Scan for the cell matching the given text and deliver its (x, y) coordinate at center. 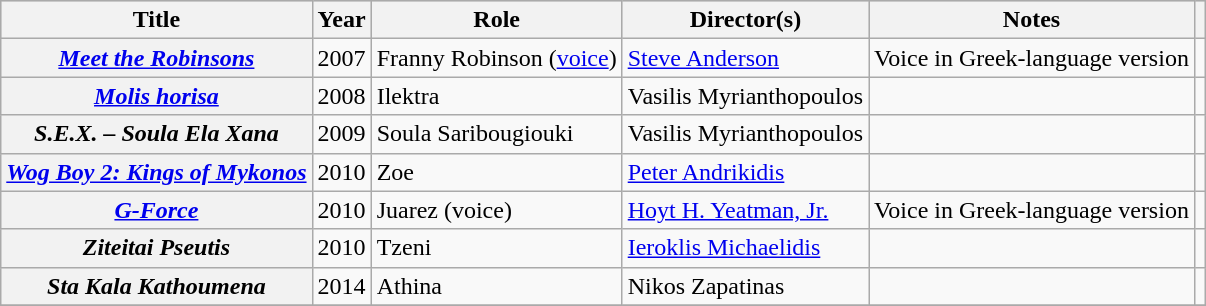
Athina (496, 286)
Soula Saribougiouki (496, 134)
Ieroklis Michaelidis (745, 248)
Title (156, 20)
G-Force (156, 210)
S.E.X. – Soula Ela Xana (156, 134)
Meet the Robinsons (156, 58)
Wog Boy 2: Kings of Mykonos (156, 172)
Ziteitai Pseutis (156, 248)
Year (342, 20)
Franny Robinson (voice) (496, 58)
Notes (1032, 20)
Steve Anderson (745, 58)
Nikos Zapatinas (745, 286)
Molis horisa (156, 96)
Hoyt H. Yeatman, Jr. (745, 210)
Juarez (voice) (496, 210)
Zoe (496, 172)
2007 (342, 58)
Director(s) (745, 20)
2008 (342, 96)
Peter Andrikidis (745, 172)
Sta Kala Kathoumena (156, 286)
Role (496, 20)
2014 (342, 286)
2009 (342, 134)
Tzeni (496, 248)
Ilektra (496, 96)
